Extract the (X, Y) coordinate from the center of the cell holding the provided text.  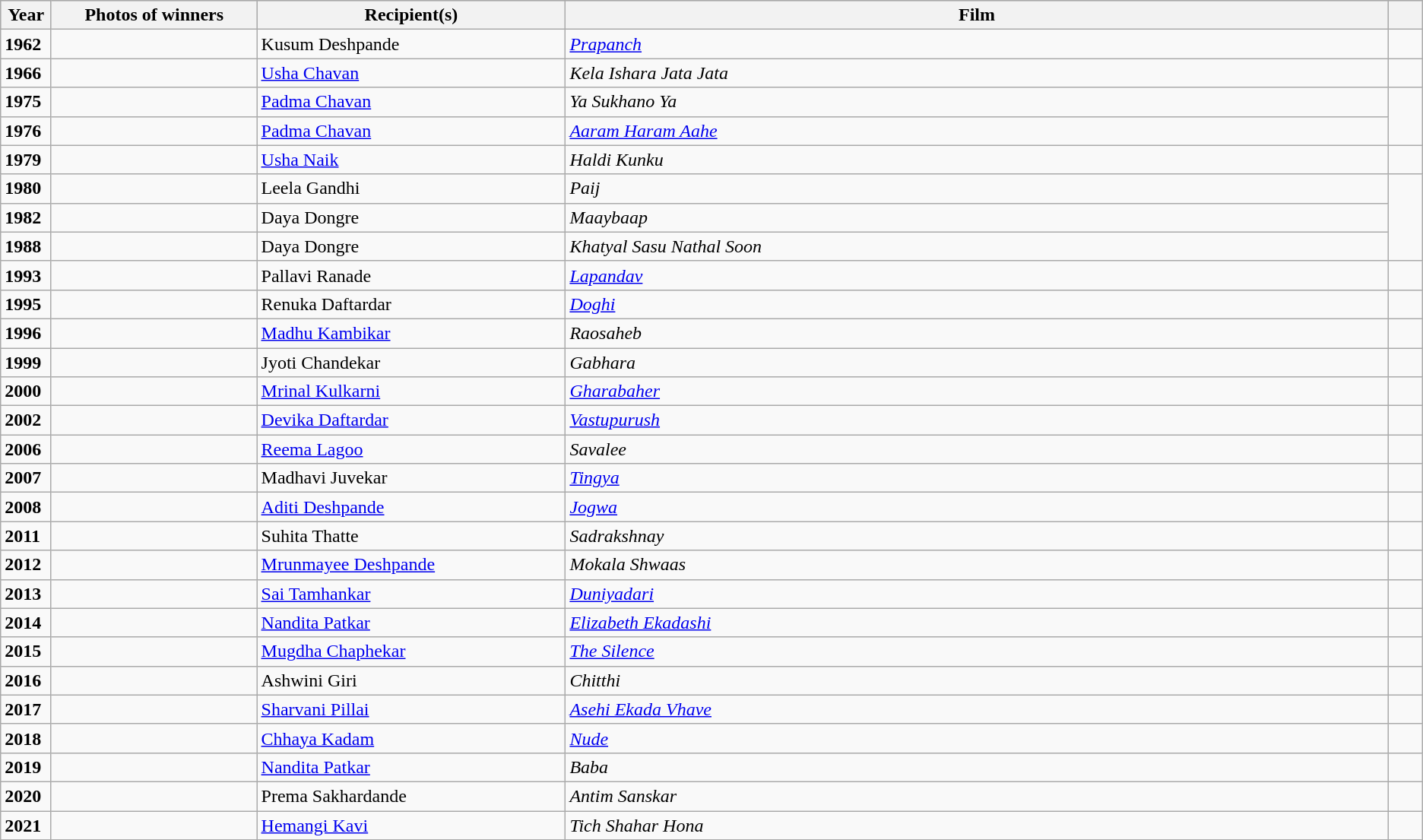
2007 (26, 478)
Tingya (977, 478)
Madhavi Juvekar (411, 478)
Renuka Daftardar (411, 304)
Mokala Shwaas (977, 565)
Sharvani Pillai (411, 709)
Elizabeth Ekadashi (977, 623)
Savalee (977, 449)
2018 (26, 738)
Kela Ishara Jata Jata (977, 73)
Leela Gandhi (411, 189)
1980 (26, 189)
Gabhara (977, 363)
Recipient(s) (411, 15)
1993 (26, 275)
1976 (26, 131)
2011 (26, 536)
Ya Sukhano Ya (977, 102)
Lapandav (977, 275)
Jogwa (977, 507)
The Silence (977, 651)
2016 (26, 680)
Nude (977, 738)
Reema Lagoo (411, 449)
2019 (26, 767)
Asehi Ekada Vhave (977, 709)
2002 (26, 420)
1996 (26, 333)
Madhu Kambikar (411, 333)
2008 (26, 507)
1966 (26, 73)
Vastupurush (977, 420)
Raosaheb (977, 333)
Antim Sanskar (977, 796)
Usha Naik (411, 160)
1995 (26, 304)
1988 (26, 246)
1982 (26, 217)
Hemangi Kavi (411, 825)
Suhita Thatte (411, 536)
1962 (26, 44)
Sai Tamhankar (411, 594)
Gharabaher (977, 391)
Doghi (977, 304)
Prema Sakhardande (411, 796)
Film (977, 15)
Maaybaap (977, 217)
2020 (26, 796)
Ashwini Giri (411, 680)
Chhaya Kadam (411, 738)
1979 (26, 160)
2014 (26, 623)
Haldi Kunku (977, 160)
Pallavi Ranade (411, 275)
Mrunmayee Deshpande (411, 565)
Photos of winners (154, 15)
Sadrakshnay (977, 536)
Paij (977, 189)
2000 (26, 391)
Duniyadari (977, 594)
2017 (26, 709)
Mrinal Kulkarni (411, 391)
2012 (26, 565)
2013 (26, 594)
Tich Shahar Hona (977, 825)
Year (26, 15)
Baba (977, 767)
2006 (26, 449)
Aaram Haram Aahe (977, 131)
Khatyal Sasu Nathal Soon (977, 246)
2021 (26, 825)
Aditi Deshpande (411, 507)
2015 (26, 651)
Usha Chavan (411, 73)
Chitthi (977, 680)
Jyoti Chandekar (411, 363)
Mugdha Chaphekar (411, 651)
Prapanch (977, 44)
1999 (26, 363)
Kusum Deshpande (411, 44)
Devika Daftardar (411, 420)
1975 (26, 102)
